Find where the given text appears and provide that cell's center as [X, Y] coordinate. 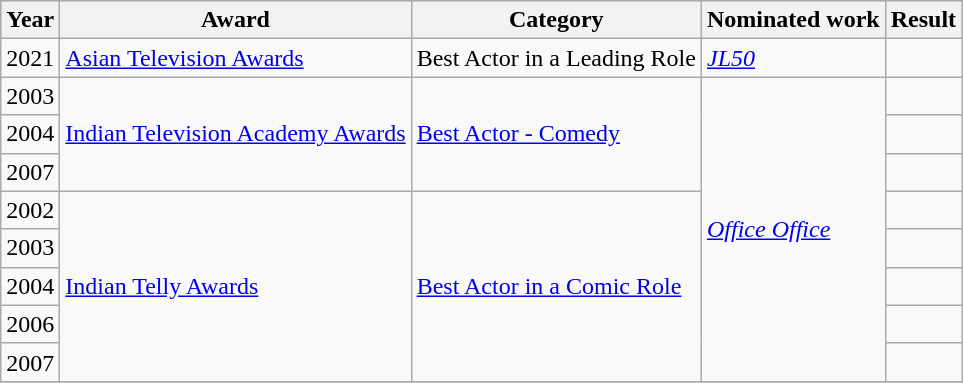
Office Office [793, 229]
2002 [30, 210]
JL50 [793, 58]
Result [923, 20]
Best Actor - Comedy [556, 134]
2021 [30, 58]
Asian Television Awards [236, 58]
Year [30, 20]
Award [236, 20]
2006 [30, 324]
Best Actor in a Comic Role [556, 286]
Nominated work [793, 20]
Best Actor in a Leading Role [556, 58]
Indian Television Academy Awards [236, 134]
Indian Telly Awards [236, 286]
Category [556, 20]
